Output the (x, y) coordinate of the center of the cell containing the given text.  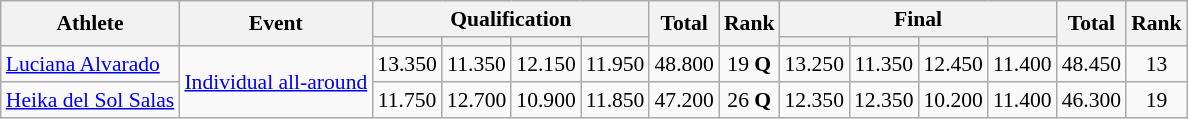
11.750 (406, 100)
13.250 (814, 64)
12.450 (952, 64)
10.900 (546, 100)
12.150 (546, 64)
47.200 (684, 100)
12.700 (476, 100)
46.300 (1092, 100)
Final (918, 19)
11.850 (616, 100)
13.350 (406, 64)
Event (276, 24)
48.450 (1092, 64)
Athlete (90, 24)
Qualification (510, 19)
Individual all-around (276, 82)
19 (1156, 100)
11.950 (616, 64)
19 Q (750, 64)
Heika del Sol Salas (90, 100)
13 (1156, 64)
48.800 (684, 64)
10.200 (952, 100)
26 Q (750, 100)
Luciana Alvarado (90, 64)
